Return (X, Y) of the center of cell containing provided text 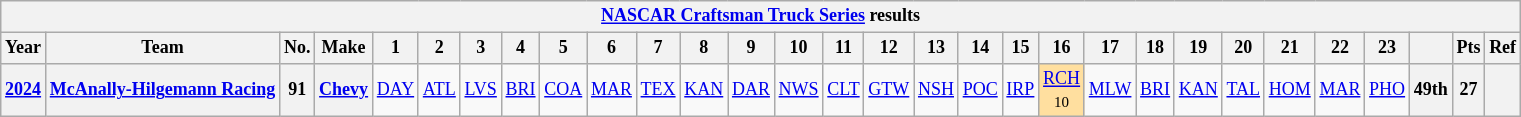
McAnally-Hilgemann Racing (162, 90)
NASCAR Craftsman Truck Series results (761, 16)
18 (1156, 48)
49th (1430, 90)
27 (1468, 90)
2024 (24, 90)
Pts (1468, 48)
RCH10 (1062, 90)
4 (520, 48)
11 (844, 48)
9 (752, 48)
6 (612, 48)
2 (439, 48)
GTW (889, 90)
8 (704, 48)
DAY (395, 90)
22 (1340, 48)
LVS (480, 90)
16 (1062, 48)
NSH (936, 90)
21 (1290, 48)
Chevy (344, 90)
No. (298, 48)
10 (798, 48)
Team (162, 48)
HOM (1290, 90)
COA (564, 90)
17 (1110, 48)
13 (936, 48)
1 (395, 48)
ATL (439, 90)
PHO (1388, 90)
CLT (844, 90)
7 (658, 48)
5 (564, 48)
NWS (798, 90)
MLW (1110, 90)
TEX (658, 90)
Year (24, 48)
Make (344, 48)
Ref (1503, 48)
14 (980, 48)
15 (1020, 48)
POC (980, 90)
IRP (1020, 90)
91 (298, 90)
23 (1388, 48)
19 (1198, 48)
TAL (1243, 90)
12 (889, 48)
DAR (752, 90)
20 (1243, 48)
3 (480, 48)
